Find where the given text appears and provide that cell's center as [X, Y] coordinate. 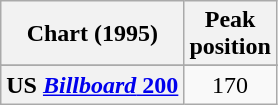
170 [230, 85]
Chart (1995) [92, 34]
Peakposition [230, 34]
US Billboard 200 [92, 85]
